Detect which cell encompasses the target text, then output its (x, y) center coordinate. 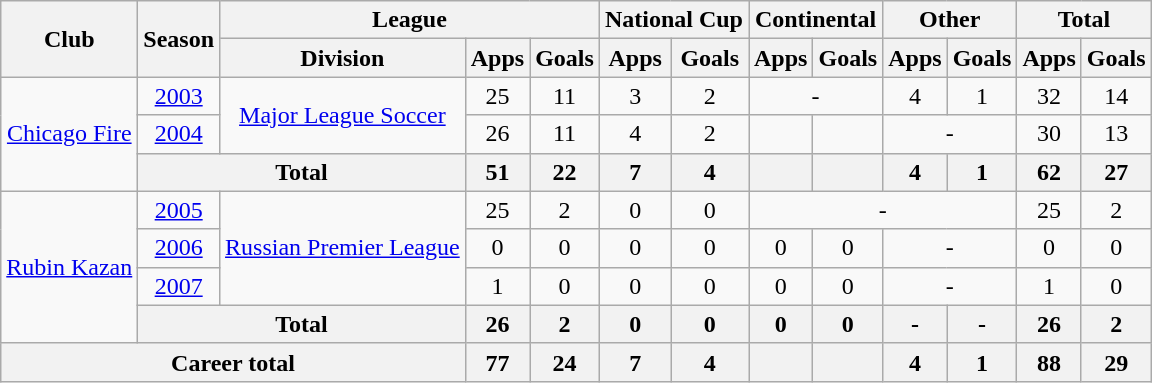
51 (497, 172)
Other (950, 20)
Chicago Fire (70, 134)
Rubin Kazan (70, 267)
Season (179, 39)
2006 (179, 248)
Club (70, 39)
88 (1049, 362)
Major League Soccer (343, 115)
2004 (179, 134)
62 (1049, 172)
Russian Premier League (343, 248)
League (410, 20)
32 (1049, 96)
Career total (233, 362)
14 (1116, 96)
24 (565, 362)
13 (1116, 134)
2003 (179, 96)
Continental (815, 20)
27 (1116, 172)
2007 (179, 286)
Division (343, 58)
National Cup (674, 20)
77 (497, 362)
3 (635, 96)
29 (1116, 362)
30 (1049, 134)
2005 (179, 210)
22 (565, 172)
